Locate the cell with the specified text and output its [x, y] center coordinate. 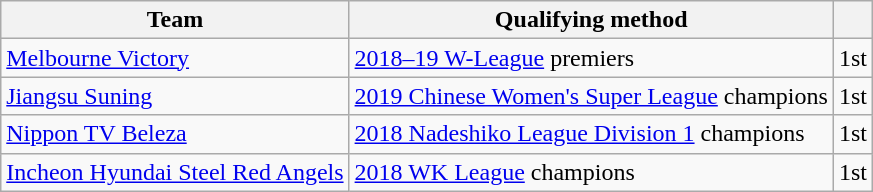
2018 Nadeshiko League Division 1 champions [591, 134]
2018 WK League champions [591, 172]
2019 Chinese Women's Super League champions [591, 96]
Jiangsu Suning [175, 96]
Nippon TV Beleza [175, 134]
2018–19 W-League premiers [591, 58]
Team [175, 20]
Incheon Hyundai Steel Red Angels [175, 172]
Qualifying method [591, 20]
Melbourne Victory [175, 58]
